Capture the cell that displays the provided text and extract its (X, Y) central coordinate. 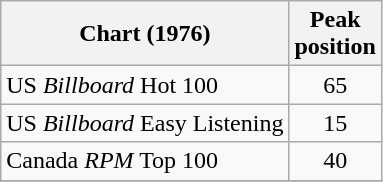
Peakposition (335, 34)
40 (335, 161)
Canada RPM Top 100 (145, 161)
15 (335, 123)
US Billboard Hot 100 (145, 85)
65 (335, 85)
Chart (1976) (145, 34)
US Billboard Easy Listening (145, 123)
